Locate the cell with the specified text and output its (X, Y) center coordinate. 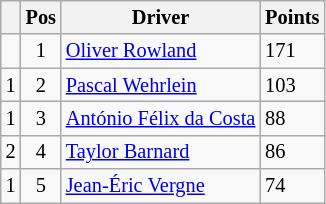
103 (292, 85)
88 (292, 118)
António Félix da Costa (160, 118)
Pos (41, 17)
86 (292, 152)
4 (41, 152)
5 (41, 186)
Points (292, 17)
171 (292, 51)
Pascal Wehrlein (160, 85)
3 (41, 118)
Driver (160, 17)
Taylor Barnard (160, 152)
Jean-Éric Vergne (160, 186)
Oliver Rowland (160, 51)
74 (292, 186)
